Extract the (X, Y) coordinate from the center of the cell holding the provided text.  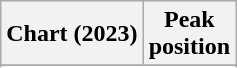
Chart (2023) (72, 34)
Peakposition (189, 34)
